Detect which cell encompasses the target text, then output its (x, y) center coordinate. 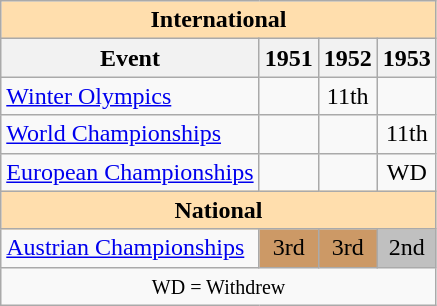
WD (406, 172)
World Championships (130, 134)
2nd (406, 248)
WD = Withdrew (219, 286)
International (219, 20)
1951 (288, 58)
Winter Olympics (130, 96)
1952 (348, 58)
1953 (406, 58)
National (219, 210)
European Championships (130, 172)
Austrian Championships (130, 248)
Event (130, 58)
